Return [x, y] of the center of cell containing provided text 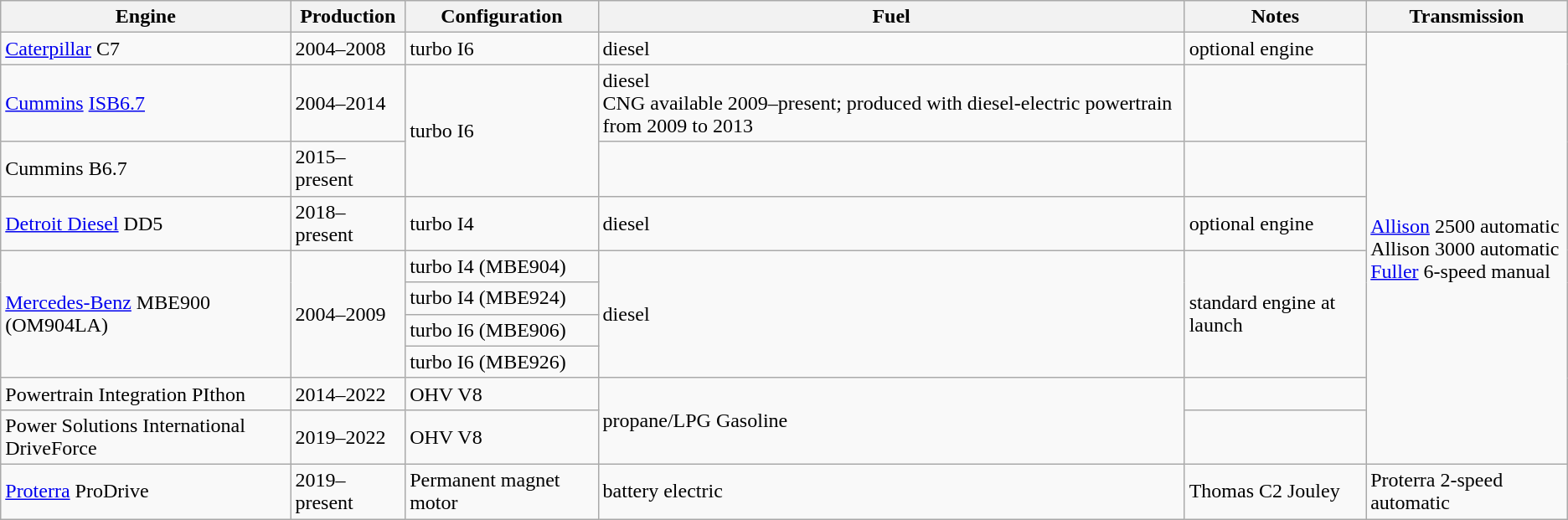
Proterra 2-speed automatic [1467, 491]
2004–2009 [348, 314]
Production [348, 17]
Notes [1275, 17]
battery electric [891, 491]
Cummins ISB6.7 [146, 103]
Transmission [1467, 17]
Caterpillar C7 [146, 49]
2004–2014 [348, 103]
Mercedes-Benz MBE900 (OM904LA) [146, 314]
2019–2022 [348, 437]
2004–2008 [348, 49]
2018–present [348, 223]
dieselCNG available 2009–present; produced with diesel-electric powertrain from 2009 to 2013 [891, 103]
turbo I6 (MBE926) [502, 362]
Power Solutions International DriveForce [146, 437]
2014–2022 [348, 394]
Permanent magnet motor [502, 491]
propane/LPG Gasoline [891, 420]
standard engine at launch [1275, 314]
turbo I4 [502, 223]
Fuel [891, 17]
Powertrain Integration PIthon [146, 394]
Engine [146, 17]
2015–present [348, 169]
Cummins B6.7 [146, 169]
turbo I6 (MBE906) [502, 330]
2019–present [348, 491]
Proterra ProDrive [146, 491]
turbo I4 (MBE924) [502, 298]
Detroit Diesel DD5 [146, 223]
Thomas C2 Jouley [1275, 491]
Configuration [502, 17]
turbo I4 (MBE904) [502, 266]
Allison 2500 automaticAllison 3000 automaticFuller 6-speed manual [1467, 249]
